Search for the cell housing the specified text and yield its [X, Y] center coordinate. 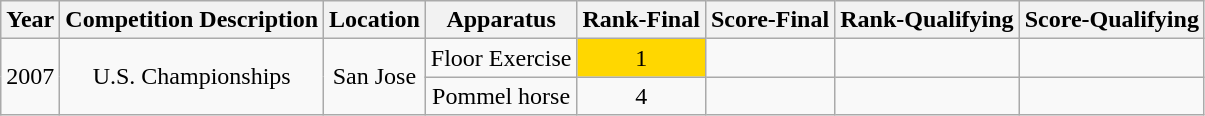
Score-Final [770, 20]
4 [641, 96]
2007 [30, 77]
Apparatus [501, 20]
Pommel horse [501, 96]
Location [375, 20]
1 [641, 58]
Floor Exercise [501, 58]
U.S. Championships [192, 77]
Rank-Qualifying [927, 20]
Rank-Final [641, 20]
Competition Description [192, 20]
Year [30, 20]
San Jose [375, 77]
Score-Qualifying [1112, 20]
